Identify which cell holds the provided text, then report its (X, Y) central coordinate. 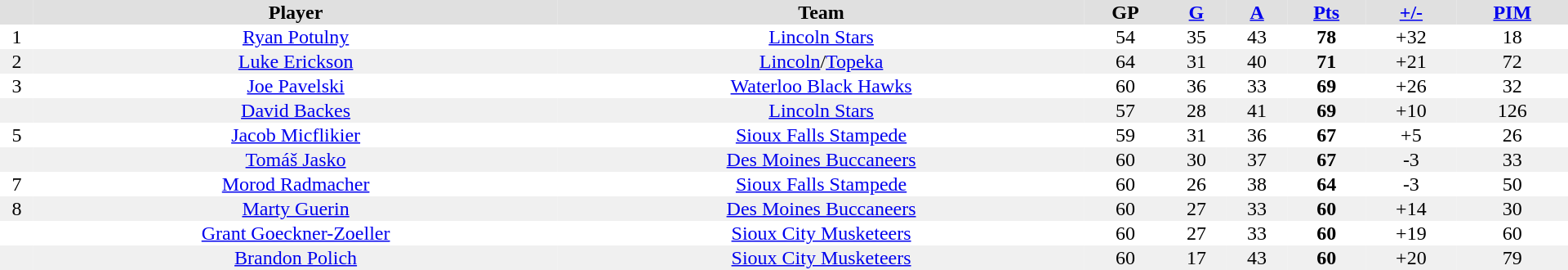
+14 (1411, 209)
35 (1196, 37)
79 (1512, 258)
Jacob Micflikier (296, 135)
GP (1125, 12)
Luke Erickson (296, 61)
+/- (1411, 12)
28 (1196, 110)
G (1196, 12)
38 (1257, 184)
+10 (1411, 110)
David Backes (296, 110)
Grant Goeckner-Zoeller (296, 233)
7 (16, 184)
+26 (1411, 86)
Brandon Polich (296, 258)
41 (1257, 110)
+5 (1411, 135)
Morod Radmacher (296, 184)
Waterloo Black Hawks (822, 86)
Player (296, 12)
Ryan Potulny (296, 37)
+19 (1411, 233)
57 (1125, 110)
50 (1512, 184)
71 (1326, 61)
5 (16, 135)
72 (1512, 61)
Pts (1326, 12)
Lincoln/Topeka (822, 61)
Team (822, 12)
18 (1512, 37)
2 (16, 61)
59 (1125, 135)
Tomáš Jasko (296, 160)
40 (1257, 61)
Joe Pavelski (296, 86)
8 (16, 209)
37 (1257, 160)
+20 (1411, 258)
1 (16, 37)
+32 (1411, 37)
17 (1196, 258)
3 (16, 86)
78 (1326, 37)
Marty Guerin (296, 209)
32 (1512, 86)
+21 (1411, 61)
54 (1125, 37)
A (1257, 12)
PIM (1512, 12)
126 (1512, 110)
